Locate the cell with the specified text and output its [x, y] center coordinate. 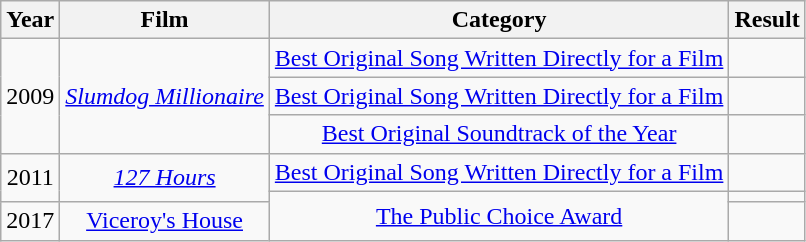
Best Original Soundtrack of the Year [499, 134]
Viceroy's House [165, 221]
127 Hours [165, 178]
2017 [30, 221]
Category [499, 20]
2011 [30, 178]
Result [767, 20]
Year [30, 20]
2009 [30, 96]
Slumdog Millionaire [165, 96]
The Public Choice Award [499, 216]
Film [165, 20]
